Identify which cell holds the provided text, then report its (x, y) central coordinate. 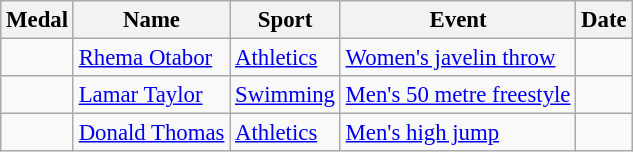
Donald Thomas (151, 133)
Sport (286, 20)
Women's javelin throw (458, 58)
Date (604, 20)
Men's high jump (458, 133)
Swimming (286, 95)
Event (458, 20)
Rhema Otabor (151, 58)
Lamar Taylor (151, 95)
Men's 50 metre freestyle (458, 95)
Name (151, 20)
Medal (38, 20)
